For the text-containing cell, return its midpoint in [X, Y] coordinate format. 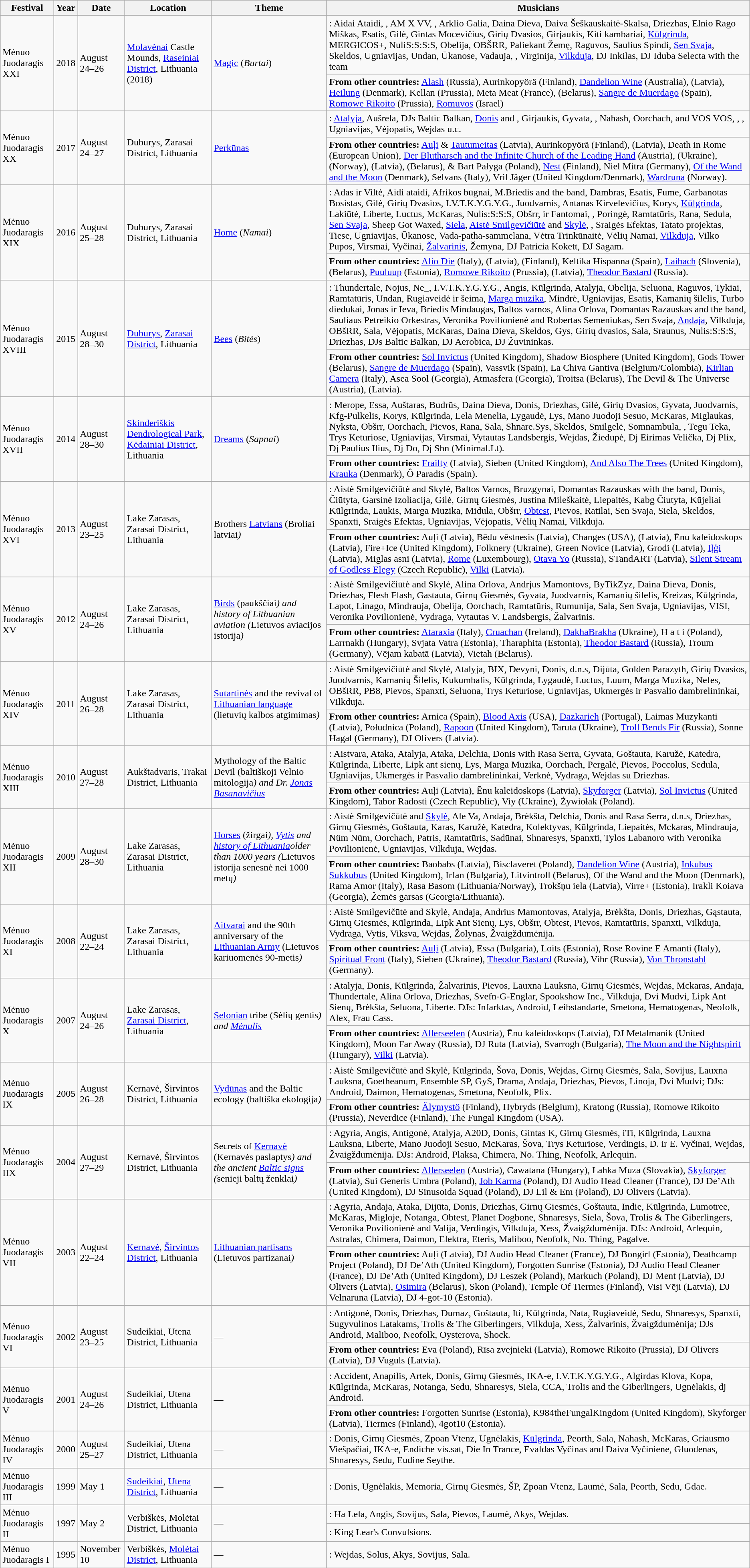
2017 [66, 148]
Brothers Latvians (Broliai latviai) [269, 529]
2000 [66, 1449]
Mėnuo Juodaragis X [27, 1020]
Bees (Bitės) [269, 338]
: Atalyja, Aušrela, DJs Baltic Balkan, Donis and , Girjaukis, Gyvata, , Nahash, Oorchach, and VOS VOS, , , Ugniavijas, Vėjopatis, Wejdas u.c. [538, 124]
Mėnuo Juodaragis XIII [27, 778]
Dreams (Sapnai) [269, 439]
2012 [66, 619]
: Wejdas, Solus, Akys, Sovijus, Sala. [538, 1554]
2005 [66, 1094]
From other countries: Frailty (Latvia), Sieben (United Kingdom), And Also The Trees (United Kingdom), Krauka (Denmark), Ô Paradis (Spain). [538, 468]
Mėnuo Juodaragis IX [27, 1094]
2008 [66, 941]
Skinderiškis Dendrological Park, Kėdainiai District, Lithuania [168, 439]
2011 [66, 704]
Molavėnai Castle Mounds, Raseiniai District, Lithuania (2018) [168, 63]
2010 [66, 778]
2013 [66, 529]
Mėnuo Juodaragis I [27, 1554]
2001 [66, 1400]
2015 [66, 338]
Mėnuo Juodaragis III [27, 1486]
Musicians [538, 8]
Mėnuo Juodaragis V [27, 1400]
Mėnuo Juodaragis XVI [27, 529]
Magic (Burtai) [269, 63]
2018 [66, 63]
August 27–29 [101, 1162]
Mėnuo Juodaragis II [27, 1523]
Mėnuo Juodaragis XII [27, 856]
From other countries: Eva (Poland), Rīsa zvejnieki (Latvia), Romowe Rikoito (Prussia), DJ Olivers (Latvia), DJ Vuguls (Latvia). [538, 1355]
2004 [66, 1162]
Birds (paukščiai) and history of Lithuanian aviation (Lietuvos aviacijos istorija) [269, 619]
Date [101, 8]
: King Lear's Convulsions. [538, 1532]
1999 [66, 1486]
Vydūnas and the Baltic ecology (baltiška ekologija) [269, 1094]
Year [66, 8]
1997 [66, 1523]
August 25–28 [101, 232]
2016 [66, 232]
Mėnuo Juodaragis XXI [27, 63]
Mėnuo Juodaragis VII [27, 1252]
Mėnuo Juodaragis XVIII [27, 338]
Mėnuo Juodaragis XI [27, 941]
2007 [66, 1020]
2014 [66, 439]
2009 [66, 856]
Mėnuo Juodaragis XX [27, 148]
: Ha Lela, Angis, Sovijus, Sala, Pievos, Laumė, Akys, Wejdas. [538, 1514]
Mėnuo Juodaragis XIX [27, 232]
Festival [27, 8]
Sutartinės and the revival of Lithuanian language (lietuvių kalbos atgimimas) [269, 704]
August 24–27 [101, 148]
Aitvarai and the 90th anniversary of the Lithuanian Army (Lietuvos kariuomenės 90-metis) [269, 941]
Lithuanian partisans (Lietuvos partizanai) [269, 1252]
Mėnuo Juodaragis IV [27, 1449]
: Donis, Ugnėlakis, Memoria, Girnų Giesmės, ŠP, Zpoan Vtenz, Laumė, Sala, Peorth, Sedu, Gdae. [538, 1486]
August 27–28 [101, 778]
1995 [66, 1554]
Location [168, 8]
Mėnuo Juodaragis XV [27, 619]
Mėnuo Juodaragis IIX [27, 1162]
Secrets of Kernavė (Kernavės paslaptys) and the ancient Baltic signs (senieji baltų ženklai) [269, 1162]
Mėnuo Juodaragis XVII [27, 439]
Theme [269, 8]
Mėnuo Juodaragis XIV [27, 704]
2002 [66, 1337]
May 2 [101, 1523]
Home (Namai) [269, 232]
From other countries: Forgotten Sunrise (Estonia), K984theFungalKingdom (United Kingdom), Skyforger (Latvia), Tiermes (Finland), 4got10 (Estonia). [538, 1418]
2003 [66, 1252]
Aukštadvaris, Trakai District, Lithuania [168, 778]
November 10 [101, 1554]
May 1 [101, 1486]
Horses (žirgai), Vytis and history of Lithuaniaolder than 1000 years (Lietuvos istorija senesnė nei 1000 metų) [269, 856]
August 25–27 [101, 1449]
Perkūnas [269, 148]
Mėnuo Juodaragis VI [27, 1337]
Mythology of the Baltic Devil (baltiškoji Velnio mitologija) and Dr. Jonas Basanavičius [269, 778]
Selonian tribe (Sėlių gentis) and Mėnulis [269, 1020]
